Output the (x, y) coordinate of the center of the cell containing the given text.  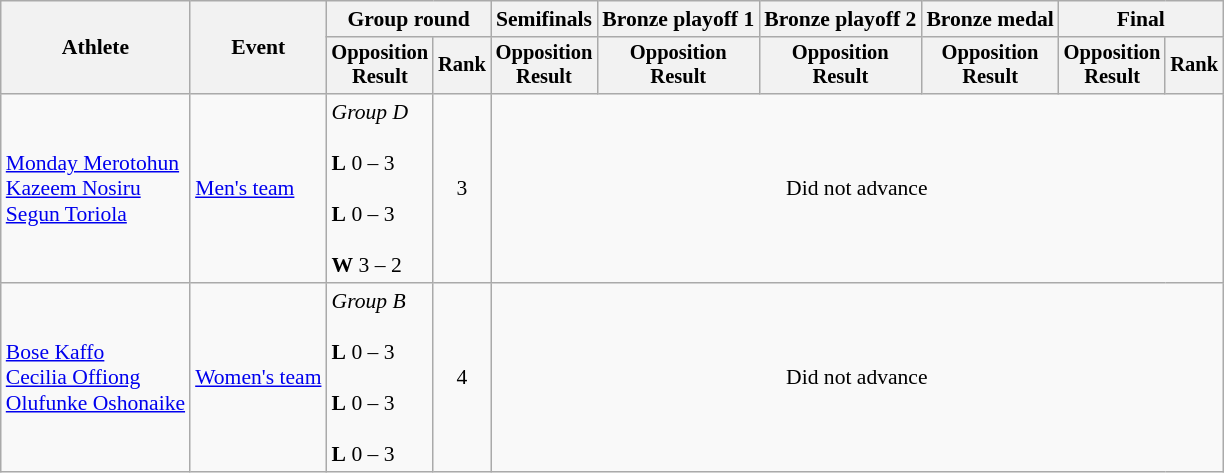
Men's team (258, 188)
4 (462, 378)
Bronze playoff 2 (840, 19)
Monday MerotohunKazeem NosiruSegun Toriola (96, 188)
3 (462, 188)
Group round (409, 19)
Event (258, 48)
Bronze playoff 1 (678, 19)
Bose KaffoCecilia OffiongOlufunke Oshonaike (96, 378)
Group DL 0 – 3L 0 – 3W 3 – 2 (380, 188)
Semifinals (544, 19)
Group BL 0 – 3L 0 – 3L 0 – 3 (380, 378)
Final (1141, 19)
Women's team (258, 378)
Athlete (96, 48)
Bronze medal (990, 19)
